Output the (x, y) coordinate of the center of the cell containing the given text.  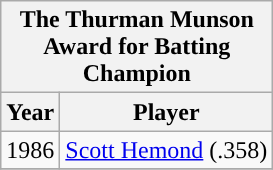
The Thurman Munson Award for Batting Champion (137, 47)
1986 (30, 150)
Player (166, 112)
Year (30, 112)
Scott Hemond (.358) (166, 150)
